Determine the [X, Y] coordinate at the center of the cell enclosing the given text.  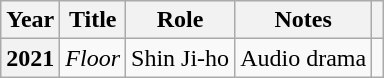
Audio drama [304, 58]
Notes [304, 20]
Floor [93, 58]
Shin Ji-ho [180, 58]
Year [30, 20]
Title [93, 20]
2021 [30, 58]
Role [180, 20]
